For the text-containing cell, return its midpoint in (x, y) coordinate format. 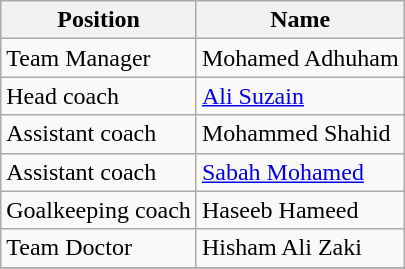
Ali Suzain (300, 96)
Team Doctor (99, 248)
Head coach (99, 96)
Goalkeeping coach (99, 210)
Mohamed Adhuham (300, 58)
Name (300, 20)
Team Manager (99, 58)
Hisham Ali Zaki (300, 248)
Mohammed Shahid (300, 134)
Position (99, 20)
Haseeb Hameed (300, 210)
Sabah Mohamed (300, 172)
